Scan for the cell matching the given text and deliver its [X, Y] coordinate at center. 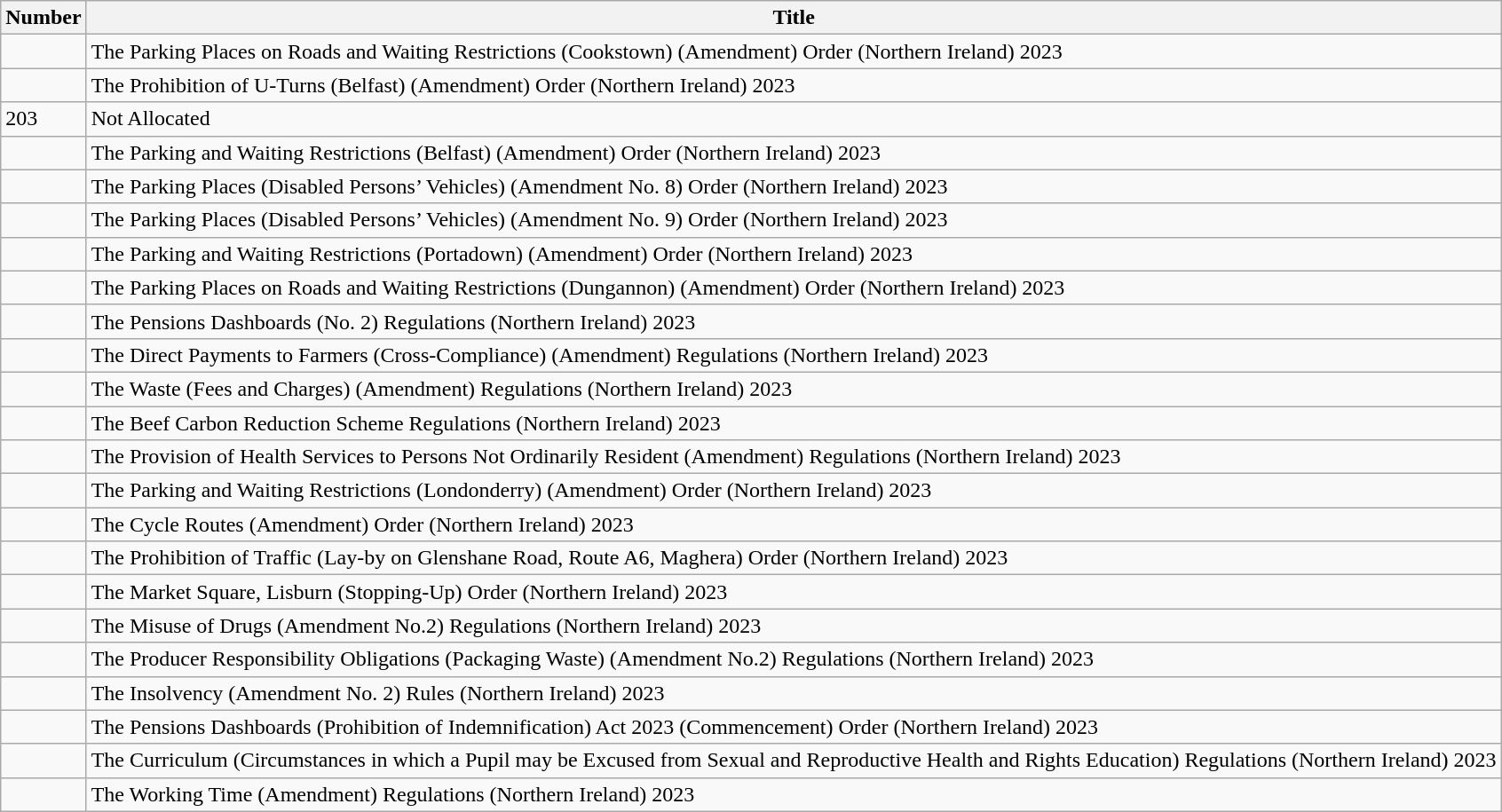
The Working Time (Amendment) Regulations (Northern Ireland) 2023 [794, 794]
The Provision of Health Services to Persons Not Ordinarily Resident (Amendment) Regulations (Northern Ireland) 2023 [794, 457]
The Producer Responsibility Obligations (Packaging Waste) (Amendment No.2) Regulations (Northern Ireland) 2023 [794, 659]
The Insolvency (Amendment No. 2) Rules (Northern Ireland) 2023 [794, 693]
The Direct Payments to Farmers (Cross-Compliance) (Amendment) Regulations (Northern Ireland) 2023 [794, 355]
The Pensions Dashboards (Prohibition of Indemnification) Act 2023 (Commencement) Order (Northern Ireland) 2023 [794, 727]
The Prohibition of U-Turns (Belfast) (Amendment) Order (Northern Ireland) 2023 [794, 85]
The Market Square, Lisburn (Stopping-Up) Order (Northern Ireland) 2023 [794, 592]
Number [43, 18]
The Cycle Routes (Amendment) Order (Northern Ireland) 2023 [794, 524]
The Beef Carbon Reduction Scheme Regulations (Northern Ireland) 2023 [794, 423]
The Waste (Fees and Charges) (Amendment) Regulations (Northern Ireland) 2023 [794, 389]
The Parking Places on Roads and Waiting Restrictions (Cookstown) (Amendment) Order (Northern Ireland) 2023 [794, 51]
The Parking Places on Roads and Waiting Restrictions (Dungannon) (Amendment) Order (Northern Ireland) 2023 [794, 288]
The Parking Places (Disabled Persons’ Vehicles) (Amendment No. 8) Order (Northern Ireland) 2023 [794, 186]
203 [43, 119]
The Pensions Dashboards (No. 2) Regulations (Northern Ireland) 2023 [794, 321]
The Prohibition of Traffic (Lay-by on Glenshane Road, Route A6, Maghera) Order (Northern Ireland) 2023 [794, 558]
Not Allocated [794, 119]
The Parking and Waiting Restrictions (Londonderry) (Amendment) Order (Northern Ireland) 2023 [794, 491]
The Parking and Waiting Restrictions (Portadown) (Amendment) Order (Northern Ireland) 2023 [794, 254]
The Parking and Waiting Restrictions (Belfast) (Amendment) Order (Northern Ireland) 2023 [794, 153]
Title [794, 18]
The Misuse of Drugs (Amendment No.2) Regulations (Northern Ireland) 2023 [794, 626]
The Parking Places (Disabled Persons’ Vehicles) (Amendment No. 9) Order (Northern Ireland) 2023 [794, 220]
